Scan for the cell matching the given text and deliver its (x, y) coordinate at center. 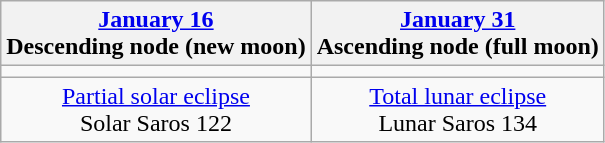
Partial solar eclipseSolar Saros 122 (156, 110)
January 31Ascending node (full moon) (458, 34)
Total lunar eclipseLunar Saros 134 (458, 110)
January 16Descending node (new moon) (156, 34)
